Find where the given text appears and provide that cell's center as (x, y) coordinate. 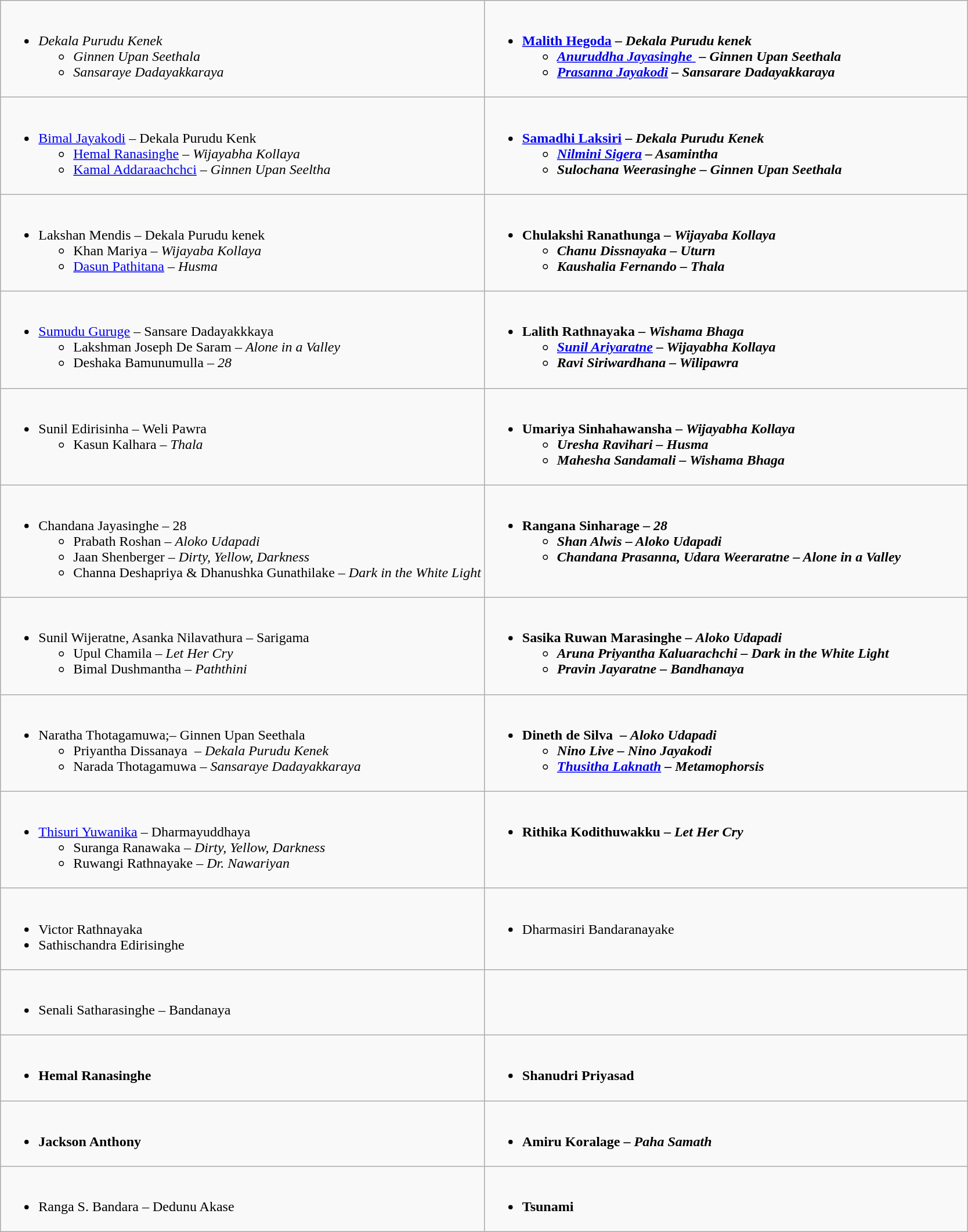
Bimal Jayakodi – Dekala Purudu KenkHemal Ranasinghe – Wijayabha KollayaKamal Addaraachchci – Ginnen Upan Seeltha (243, 146)
Umariya Sinhahawansha – Wijayabha KollayaUresha Ravihari – HusmaMahesha Sandamali – Wishama Bhaga (726, 436)
Victor Rathnayaka Sathischandra Edirisinghe (243, 929)
Rithika Kodithuwakku – Let Her Cry (726, 840)
Ranga S. Bandara – Dedunu Akase (243, 1200)
Jackson Anthony (243, 1133)
Dharmasiri Bandaranayake (726, 929)
Rangana Sinharage – 28Shan Alwis – Aloko UdapadiChandana Prasanna, Udara Weeraratne – Alone in a Valley (726, 541)
Samadhi Laksiri – Dekala Purudu KenekNilmini Sigera – AsaminthaSulochana Weerasinghe – Ginnen Upan Seethala (726, 146)
Tsunami (726, 1200)
Dekala Purudu Kenek Ginnen Upan Seethala Sansaraye Dadayakkaraya (243, 49)
Senali Satharasinghe – Bandanaya (243, 1002)
Thisuri Yuwanika – DharmayuddhayaSuranga Ranawaka – Dirty, Yellow, DarknessRuwangi Rathnayake – Dr. Nawariyan (243, 840)
Sunil Edirisinha – Weli PawraKasun Kalhara – Thala (243, 436)
Naratha Thotagamuwa;– Ginnen Upan SeethalaPriyantha Dissanaya – Dekala Purudu KenekNarada Thotagamuwa – Sansaraye Dadayakkaraya (243, 742)
Chulakshi Ranathunga – Wijayaba KollayaChanu Dissnayaka – UturnKaushalia Fernando – Thala (726, 242)
Dineth de Silva – Aloko UdapadiNino Live – Nino JayakodiThusitha Laknath – Metamophorsis (726, 742)
Lakshan Mendis – Dekala Purudu kenekKhan Mariya – Wijayaba KollayaDasun Pathitana – Husma (243, 242)
Hemal Ranasinghe (243, 1067)
Shanudri Priyasad (726, 1067)
Sumudu Guruge – Sansare Dadayakkkaya Lakshman Joseph De Saram – Alone in a ValleyDeshaka Bamunumulla – 28 (243, 340)
Lalith Rathnayaka – Wishama BhagaSunil Ariyaratne – Wijayabha KollayaRavi Siriwardhana – Wilipawra (726, 340)
Sasika Ruwan Marasinghe – Aloko UdapadiAruna Priyantha Kaluarachchi – Dark in the White LightPravin Jayaratne – Bandhanaya (726, 646)
Amiru Koralage – Paha Samath (726, 1133)
Malith Hegoda – Dekala Purudu kenekAnuruddha Jayasinghe – Ginnen Upan SeethalaPrasanna Jayakodi – Sansarare Dadayakkaraya (726, 49)
Sunil Wijeratne, Asanka Nilavathura – SarigamaUpul Chamila – Let Her CryBimal Dushmantha – Paththini (243, 646)
